From the cell containing the given text, extract its center point as (X, Y) coordinate. 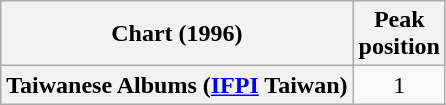
Peakposition (399, 34)
Chart (1996) (177, 34)
1 (399, 85)
Taiwanese Albums (IFPI Taiwan) (177, 85)
